Identify which cell holds the provided text, then report its [x, y] central coordinate. 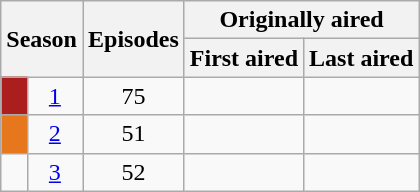
51 [133, 134]
1 [54, 96]
3 [54, 172]
Episodes [133, 39]
52 [133, 172]
First aired [244, 58]
2 [54, 134]
Last aired [362, 58]
Season [42, 39]
Originally aired [302, 20]
75 [133, 96]
